From the cell containing the given text, extract its center point as (X, Y) coordinate. 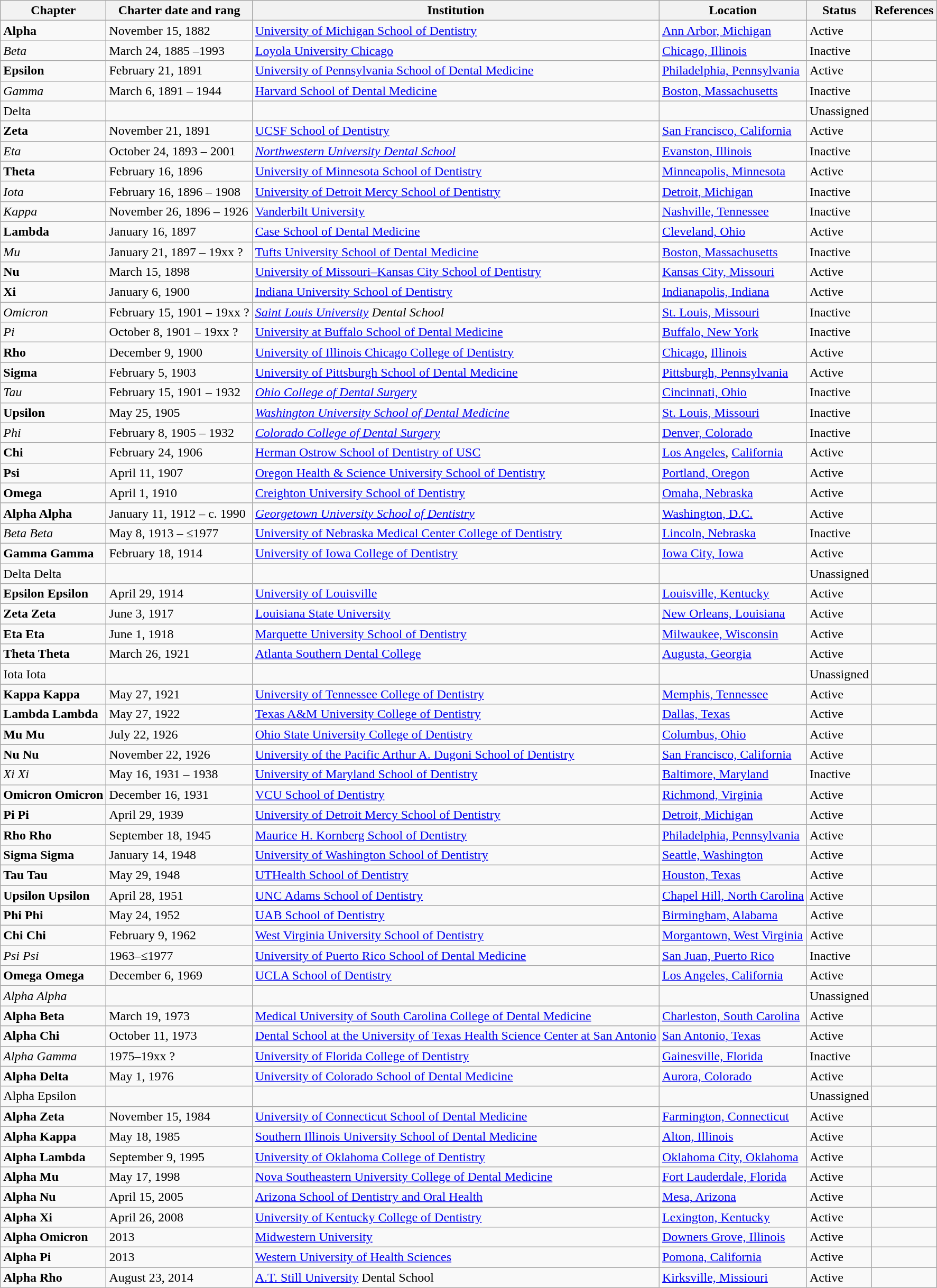
Richmond, Virginia (732, 795)
November 26, 1896 – 1926 (179, 211)
A.T. Still University Dental School (456, 1277)
Denver, Colorado (732, 433)
January 11, 1912 – c. 1990 (179, 513)
Lincoln, Nebraska (732, 533)
Chapel Hill, North Carolina (732, 895)
Lexington, Kentucky (732, 1217)
Cincinnati, Ohio (732, 393)
Beta (53, 51)
University of Pittsburgh School of Dental Medicine (456, 372)
Washington University School of Dental Medicine (456, 413)
Alpha Lambda (53, 1156)
Mu Mu (53, 734)
Alpha Beta (53, 1016)
February 8, 1905 – 1932 (179, 433)
April 11, 1907 (179, 473)
Omicron (53, 312)
Seattle, Washington (732, 855)
Upsilon Upsilon (53, 895)
San Juan, Puerto Rico (732, 956)
Chi (53, 453)
University of Maryland School of Dentistry (456, 774)
Tau Tau (53, 875)
February 21, 1891 (179, 71)
Psi (53, 473)
February 15, 1901 – 19xx ? (179, 312)
New Orleans, Louisiana (732, 614)
May 27, 1922 (179, 714)
April 26, 2008 (179, 1217)
University of the Pacific Arthur A. Dugoni School of Dentistry (456, 754)
Kansas City, Missouri (732, 272)
Minneapolis, Minnesota (732, 171)
Epsilon Epsilon (53, 594)
Charleston, South Carolina (732, 1016)
Psi Psi (53, 956)
September 9, 1995 (179, 1156)
Dental School at the University of Texas Health Science Center at San Antonio (456, 1036)
Iowa City, Iowa (732, 553)
Birmingham, Alabama (732, 916)
Ann Arbor, Michigan (732, 31)
March 6, 1891 – 1944 (179, 91)
University at Buffalo School of Dental Medicine (456, 332)
Zeta (53, 131)
Gainesville, Florida (732, 1056)
Xi Xi (53, 774)
Upsilon (53, 413)
March 26, 1921 (179, 654)
University of Oklahoma College of Dentistry (456, 1156)
University of Puerto Rico School of Dental Medicine (456, 956)
Iota Iota (53, 674)
February 24, 1906 (179, 453)
December 6, 1969 (179, 976)
Alpha Rho (53, 1277)
Alpha Xi (53, 1217)
Louisville, Kentucky (732, 594)
Omega Omega (53, 976)
May 29, 1948 (179, 875)
Gamma Gamma (53, 553)
Marquette University School of Dentistry (456, 634)
Eta Eta (53, 634)
June 1, 1918 (179, 634)
Indiana University School of Dentistry (456, 292)
Alpha Gamma (53, 1056)
Memphis, Tennessee (732, 694)
Alton, Illinois (732, 1136)
Columbus, Ohio (732, 734)
Delta Delta (53, 573)
Ohio College of Dental Surgery (456, 393)
Aurora, Colorado (732, 1076)
Institution (456, 11)
November 21, 1891 (179, 131)
Tau (53, 393)
UCLA School of Dentistry (456, 976)
Houston, Texas (732, 875)
Nova Southeastern University College of Dental Medicine (456, 1177)
May 1, 1976 (179, 1076)
Location (732, 11)
February 16, 1896 – 1908 (179, 191)
University of Kentucky College of Dentistry (456, 1217)
Creighton University School of Dentistry (456, 493)
Southern Illinois University School of Dental Medicine (456, 1136)
Baltimore, Maryland (732, 774)
Omega (53, 493)
Tufts University School of Dental Medicine (456, 252)
Farmington, Connecticut (732, 1116)
University of Minnesota School of Dentistry (456, 171)
Texas A&M University College of Dentistry (456, 714)
University of Colorado School of Dental Medicine (456, 1076)
Kirksville, Missiouri (732, 1277)
Status (839, 11)
February 5, 1903 (179, 372)
Saint Louis University Dental School (456, 312)
May 27, 1921 (179, 694)
April 28, 1951 (179, 895)
Northwestern University Dental School (456, 151)
West Virginia University School of Dentistry (456, 936)
January 6, 1900 (179, 292)
Colorado College of Dental Surgery (456, 433)
September 18, 1945 (179, 835)
University of Illinois Chicago College of Dentistry (456, 352)
Omicron Omicron (53, 795)
Pittsburgh, Pennsylvania (732, 372)
Indianapolis, Indiana (732, 292)
April 29, 1914 (179, 594)
July 22, 1926 (179, 734)
University of Florida College of Dentistry (456, 1056)
University of Louisville (456, 594)
January 21, 1897 – 19xx ? (179, 252)
June 3, 1917 (179, 614)
University of Connecticut School of Dental Medicine (456, 1116)
Harvard School of Dental Medicine (456, 91)
February 16, 1896 (179, 171)
October 8, 1901 – 19xx ? (179, 332)
Lambda Lambda (53, 714)
Eta (53, 151)
May 17, 1998 (179, 1177)
Alpha Zeta (53, 1116)
Louisiana State University (456, 614)
Zeta Zeta (53, 614)
Medical University of South Carolina College of Dental Medicine (456, 1016)
October 24, 1893 – 2001 (179, 151)
Milwaukee, Wisconsin (732, 634)
University of Tennessee College of Dentistry (456, 694)
University of Michigan School of Dentistry (456, 31)
Epsilon (53, 71)
February 9, 1962 (179, 936)
Gamma (53, 91)
Evanston, Illinois (732, 151)
1963–≤1977 (179, 956)
May 18, 1985 (179, 1136)
Alpha Kappa (53, 1136)
Sigma (53, 372)
Phi Phi (53, 916)
November 22, 1926 (179, 754)
University of Washington School of Dentistry (456, 855)
Herman Ostrow School of Dentistry of USC (456, 453)
November 15, 1984 (179, 1116)
Nu (53, 272)
Cleveland, Ohio (732, 231)
February 15, 1901 – 1932 (179, 393)
Xi (53, 292)
April 1, 1910 (179, 493)
Mu (53, 252)
May 8, 1913 – ≤1977 (179, 533)
Alpha Epsilon (53, 1096)
Sigma Sigma (53, 855)
Chapter (53, 11)
Theta (53, 171)
March 24, 1885 –1993 (179, 51)
Nu Nu (53, 754)
Pomona, California (732, 1257)
Alpha (53, 31)
April 29, 1939 (179, 815)
Washington, D.C. (732, 513)
UCSF School of Dentistry (456, 131)
Charter date and rang (179, 11)
Arizona School of Dentistry and Oral Health (456, 1197)
Alpha Omicron (53, 1237)
Loyola University Chicago (456, 51)
Beta Beta (53, 533)
University of Nebraska Medical Center College of Dentistry (456, 533)
UNC Adams School of Dentistry (456, 895)
Portland, Oregon (732, 473)
Theta Theta (53, 654)
San Antonio, Texas (732, 1036)
Pi Pi (53, 815)
Case School of Dental Medicine (456, 231)
May 24, 1952 (179, 916)
Oregon Health & Science University School of Dentistry (456, 473)
References (904, 11)
Buffalo, New York (732, 332)
Rho Rho (53, 835)
Ohio State University College of Dentistry (456, 734)
University of Missouri–Kansas City School of Dentistry (456, 272)
May 25, 1905 (179, 413)
Rho (53, 352)
November 15, 1882 (179, 31)
Mesa, Arizona (732, 1197)
Kappa Kappa (53, 694)
Alpha Delta (53, 1076)
February 18, 1914 (179, 553)
VCU School of Dentistry (456, 795)
Alpha Mu (53, 1177)
Atlanta Southern Dental College (456, 654)
April 15, 2005 (179, 1197)
May 16, 1931 – 1938 (179, 774)
Lambda (53, 231)
University of Pennsylvania School of Dental Medicine (456, 71)
Alpha Pi (53, 1257)
Dallas, Texas (732, 714)
Maurice H. Kornberg School of Dentistry (456, 835)
Fort Lauderdale, Florida (732, 1177)
Augusta, Georgia (732, 654)
Oklahoma City, Oklahoma (732, 1156)
March 15, 1898 (179, 272)
Downers Grove, Illinois (732, 1237)
Alpha Chi (53, 1036)
UTHealth School of Dentistry (456, 875)
University of Iowa College of Dentistry (456, 553)
Chi Chi (53, 936)
Georgetown University School of Dentistry (456, 513)
Midwestern University (456, 1237)
Vanderbilt University (456, 211)
1975–19xx ? (179, 1056)
Delta (53, 111)
October 11, 1973 (179, 1036)
January 16, 1897 (179, 231)
Omaha, Nebraska (732, 493)
December 9, 1900 (179, 352)
Pi (53, 332)
Phi (53, 433)
March 19, 1973 (179, 1016)
Kappa (53, 211)
Nashville, Tennessee (732, 211)
August 23, 2014 (179, 1277)
January 14, 1948 (179, 855)
Western University of Health Sciences (456, 1257)
December 16, 1931 (179, 795)
UAB School of Dentistry (456, 916)
Alpha Nu (53, 1197)
Morgantown, West Virginia (732, 936)
Iota (53, 191)
